Pinpoint the cell where the given text exists, returning its [x, y] midpoint coordinate. 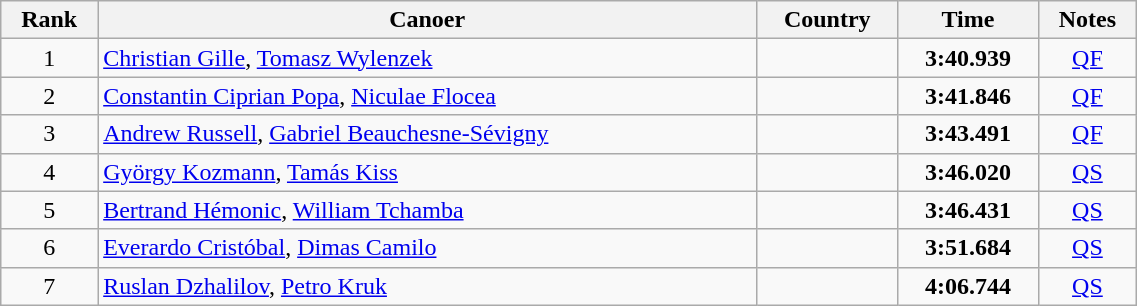
3:43.491 [968, 134]
Everardo Cristóbal, Dimas Camilo [428, 248]
Country [828, 20]
Time [968, 20]
3:40.939 [968, 58]
5 [50, 210]
3:51.684 [968, 248]
Notes [1088, 20]
Bertrand Hémonic, William Tchamba [428, 210]
3 [50, 134]
2 [50, 96]
Andrew Russell, Gabriel Beauchesne-Sévigny [428, 134]
György Kozmann, Tamás Kiss [428, 172]
4:06.744 [968, 286]
7 [50, 286]
Rank [50, 20]
3:46.431 [968, 210]
3:41.846 [968, 96]
Canoer [428, 20]
6 [50, 248]
Constantin Ciprian Popa, Niculae Flocea [428, 96]
1 [50, 58]
4 [50, 172]
Ruslan Dzhalilov, Petro Kruk [428, 286]
3:46.020 [968, 172]
Christian Gille, Tomasz Wylenzek [428, 58]
